Locate the cell with the specified text and output its (x, y) center coordinate. 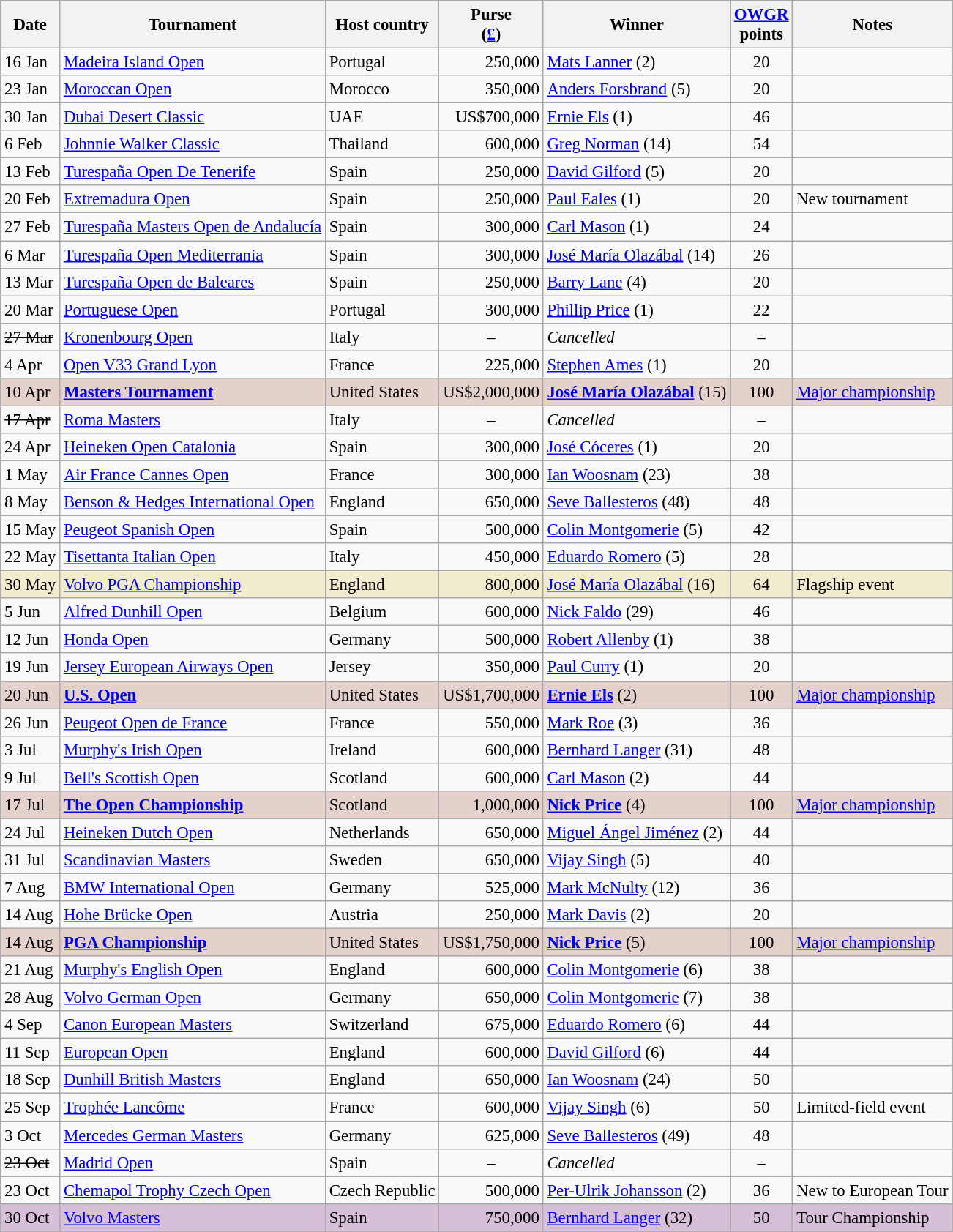
José Cóceres (1) (637, 447)
Volvo German Open (193, 998)
European Open (193, 1053)
24 Jul (31, 832)
Tisettanta Italian Open (193, 557)
675,000 (491, 1025)
Anders Forsbrand (5) (637, 89)
Peugeot Spanish Open (193, 530)
U.S. Open (193, 695)
Murphy's Irish Open (193, 750)
8 May (31, 502)
Dunhill British Masters (193, 1080)
Volvo Masters (193, 1217)
Seve Ballesteros (49) (637, 1135)
Hohe Brücke Open (193, 915)
Sweden (382, 860)
Vijay Singh (6) (637, 1108)
Bernhard Langer (32) (637, 1217)
21 Aug (31, 970)
Mark Roe (3) (637, 723)
Volvo PGA Championship (193, 585)
Bernhard Langer (31) (637, 750)
Austria (382, 915)
Switzerland (382, 1025)
Roma Masters (193, 419)
Nick Faldo (29) (637, 612)
6 Feb (31, 144)
Limited-field event (872, 1108)
20 Feb (31, 200)
225,000 (491, 365)
23 Jan (31, 89)
10 Apr (31, 392)
Bell's Scottish Open (193, 777)
Mats Lanner (2) (637, 62)
Stephen Ames (1) (637, 365)
18 Sep (31, 1080)
Heineken Dutch Open (193, 832)
30 May (31, 585)
Notes (872, 25)
Ian Woosnam (23) (637, 474)
19 Jun (31, 668)
30 Jan (31, 117)
20 Mar (31, 310)
28 Aug (31, 998)
Open V33 Grand Lyon (193, 365)
9 Jul (31, 777)
Host country (382, 25)
BMW International Open (193, 887)
1,000,000 (491, 805)
OWGRpoints (761, 25)
José María Olazábal (14) (637, 255)
Honda Open (193, 640)
17 Jul (31, 805)
New tournament (872, 200)
Turespaña Open Mediterrania (193, 255)
22 (761, 310)
Greg Norman (14) (637, 144)
Belgium (382, 612)
30 Oct (31, 1217)
Morocco (382, 89)
42 (761, 530)
Paul Eales (1) (637, 200)
13 Feb (31, 172)
Air France Cannes Open (193, 474)
Barry Lane (4) (637, 282)
Trophée Lancôme (193, 1108)
Extremadura Open (193, 200)
Miguel Ángel Jiménez (2) (637, 832)
40 (761, 860)
Winner (637, 25)
Robert Allenby (1) (637, 640)
Phillip Price (1) (637, 310)
Thailand (382, 144)
US$2,000,000 (491, 392)
Carl Mason (2) (637, 777)
Carl Mason (1) (637, 227)
Canon European Masters (193, 1025)
US$1,750,000 (491, 943)
800,000 (491, 585)
27 Feb (31, 227)
13 Mar (31, 282)
15 May (31, 530)
24 (761, 227)
20 Jun (31, 695)
David Gilford (6) (637, 1053)
27 Mar (31, 337)
Mark Davis (2) (637, 915)
Ian Woosnam (24) (637, 1080)
Portuguese Open (193, 310)
11 Sep (31, 1053)
Vijay Singh (5) (637, 860)
Nick Price (4) (637, 805)
Colin Montgomerie (5) (637, 530)
UAE (382, 117)
US$700,000 (491, 117)
Scandinavian Masters (193, 860)
Kronenbourg Open (193, 337)
Turespaña Masters Open de Andalucía (193, 227)
Murphy's English Open (193, 970)
625,000 (491, 1135)
17 Apr (31, 419)
Benson & Hedges International Open (193, 502)
Heineken Open Catalonia (193, 447)
3 Jul (31, 750)
Ernie Els (1) (637, 117)
Date (31, 25)
Ireland (382, 750)
Turespaña Open De Tenerife (193, 172)
Paul Curry (1) (637, 668)
4 Sep (31, 1025)
Seve Ballesteros (48) (637, 502)
Jersey (382, 668)
Chemapol Trophy Czech Open (193, 1190)
450,000 (491, 557)
28 (761, 557)
25 Sep (31, 1108)
525,000 (491, 887)
Tour Championship (872, 1217)
22 May (31, 557)
6 Mar (31, 255)
José María Olazábal (16) (637, 585)
1 May (31, 474)
Mercedes German Masters (193, 1135)
Ernie Els (2) (637, 695)
16 Jan (31, 62)
Dubai Desert Classic (193, 117)
Netherlands (382, 832)
Eduardo Romero (5) (637, 557)
Eduardo Romero (6) (637, 1025)
31 Jul (31, 860)
Mark McNulty (12) (637, 887)
26 Jun (31, 723)
Peugeot Open de France (193, 723)
Moroccan Open (193, 89)
José María Olazábal (15) (637, 392)
Flagship event (872, 585)
Tournament (193, 25)
Colin Montgomerie (7) (637, 998)
Czech Republic (382, 1190)
750,000 (491, 1217)
54 (761, 144)
24 Apr (31, 447)
Colin Montgomerie (6) (637, 970)
Madeira Island Open (193, 62)
PGA Championship (193, 943)
64 (761, 585)
Masters Tournament (193, 392)
26 (761, 255)
Nick Price (5) (637, 943)
The Open Championship (193, 805)
4 Apr (31, 365)
3 Oct (31, 1135)
Alfred Dunhill Open (193, 612)
550,000 (491, 723)
5 Jun (31, 612)
Johnnie Walker Classic (193, 144)
US$1,700,000 (491, 695)
Turespaña Open de Baleares (193, 282)
Jersey European Airways Open (193, 668)
12 Jun (31, 640)
Per-Ulrik Johansson (2) (637, 1190)
New to European Tour (872, 1190)
7 Aug (31, 887)
David Gilford (5) (637, 172)
Purse(£) (491, 25)
Madrid Open (193, 1162)
